For the text-containing cell, return its midpoint in [X, Y] coordinate format. 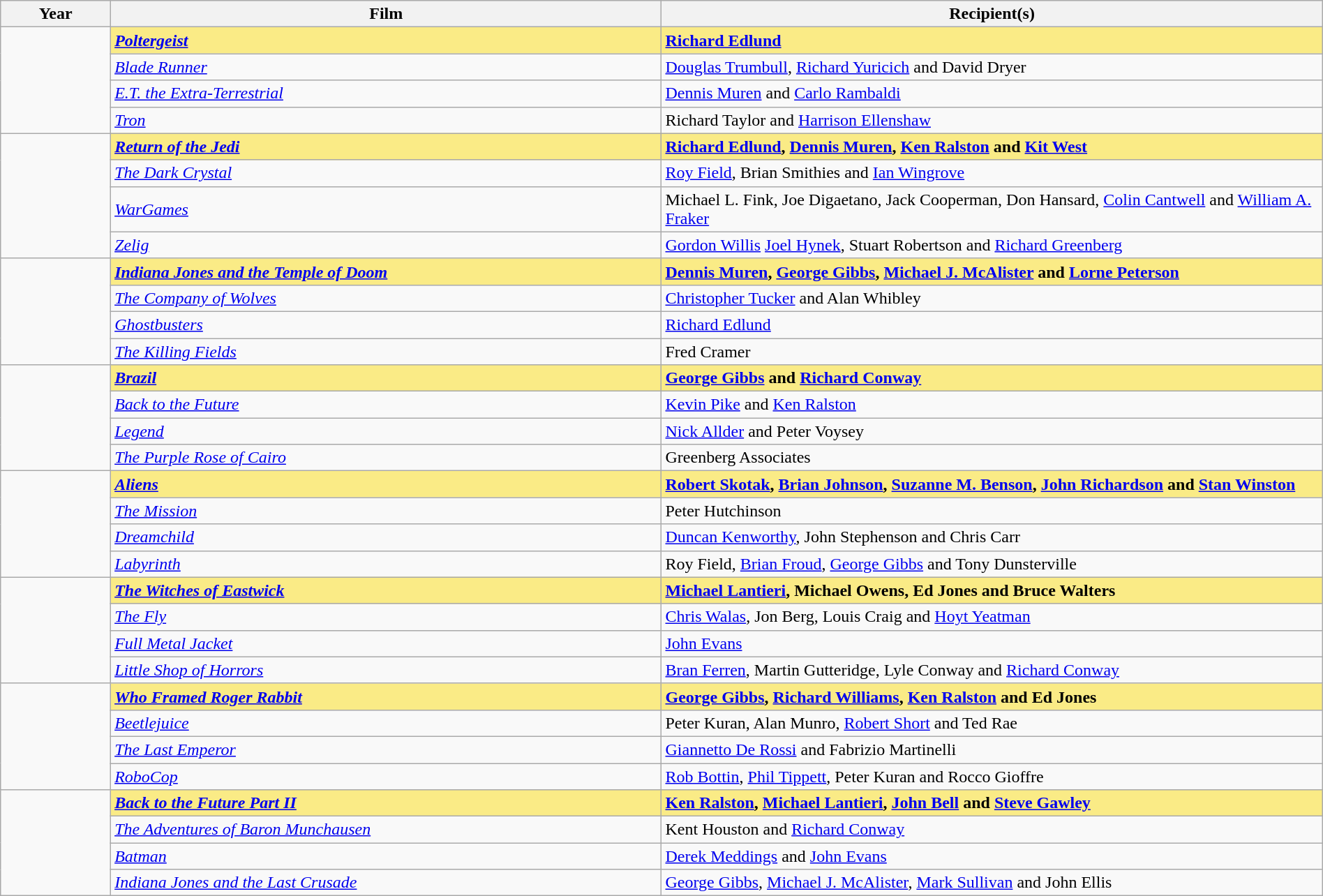
Michael L. Fink, Joe Digaetano, Jack Cooperman, Don Hansard, Colin Cantwell and William A. Fraker [992, 209]
RoboCop [387, 777]
Dennis Muren and Carlo Rambaldi [992, 94]
The Dark Crystal [387, 173]
WarGames [387, 209]
Peter Hutchinson [992, 511]
Return of the Jedi [387, 147]
Michael Lantieri, Michael Owens, Ed Jones and Bruce Walters [992, 590]
Legend [387, 431]
Who Framed Roger Rabbit [387, 696]
Douglas Trumbull, Richard Yuricich and David Dryer [992, 67]
Peter Kuran, Alan Munro, Robert Short and Ted Rae [992, 723]
Beetlejuice [387, 723]
Dennis Muren, George Gibbs, Michael J. McAlister and Lorne Peterson [992, 271]
The Mission [387, 511]
Richard Edlund, Dennis Muren, Ken Ralston and Kit West [992, 147]
Fred Cramer [992, 351]
Gordon Willis Joel Hynek, Stuart Robertson and Richard Greenberg [992, 245]
George Gibbs, Richard Williams, Ken Ralston and Ed Jones [992, 696]
Chris Walas, Jon Berg, Louis Craig and Hoyt Yeatman [992, 617]
The Fly [387, 617]
The Witches of Eastwick [387, 590]
Richard Taylor and Harrison Ellenshaw [992, 120]
Kevin Pike and Ken Ralston [992, 405]
Recipient(s) [992, 14]
Indiana Jones and the Last Crusade [387, 883]
Blade Runner [387, 67]
Aliens [387, 484]
Ken Ralston, Michael Lantieri, John Bell and Steve Gawley [992, 803]
John Evans [992, 643]
Brazil [387, 378]
The Last Emperor [387, 749]
Derek Meddings and John Evans [992, 856]
Nick Allder and Peter Voysey [992, 431]
Kent Houston and Richard Conway [992, 830]
Roy Field, Brian Smithies and Ian Wingrove [992, 173]
Bran Ferren, Martin Gutteridge, Lyle Conway and Richard Conway [992, 670]
Tron [387, 120]
Batman [387, 856]
Labyrinth [387, 564]
Poltergeist [387, 40]
Giannetto De Rossi and Fabrizio Martinelli [992, 749]
Rob Bottin, Phil Tippett, Peter Kuran and Rocco Gioffre [992, 777]
Indiana Jones and the Temple of Doom [387, 271]
E.T. the Extra-Terrestrial [387, 94]
George Gibbs and Richard Conway [992, 378]
Ghostbusters [387, 324]
Year [56, 14]
The Killing Fields [387, 351]
Full Metal Jacket [387, 643]
The Purple Rose of Cairo [387, 458]
The Adventures of Baron Munchausen [387, 830]
Duncan Kenworthy, John Stephenson and Chris Carr [992, 537]
The Company of Wolves [387, 298]
Dreamchild [387, 537]
Back to the Future Part II [387, 803]
Christopher Tucker and Alan Whibley [992, 298]
Greenberg Associates [992, 458]
Robert Skotak, Brian Johnson, Suzanne M. Benson, John Richardson and Stan Winston [992, 484]
Film [387, 14]
George Gibbs, Michael J. McAlister, Mark Sullivan and John Ellis [992, 883]
Zelig [387, 245]
Roy Field, Brian Froud, George Gibbs and Tony Dunsterville [992, 564]
Back to the Future [387, 405]
Little Shop of Horrors [387, 670]
